Return the [X, Y] coordinate for the center point of the cell that contains the specified text.  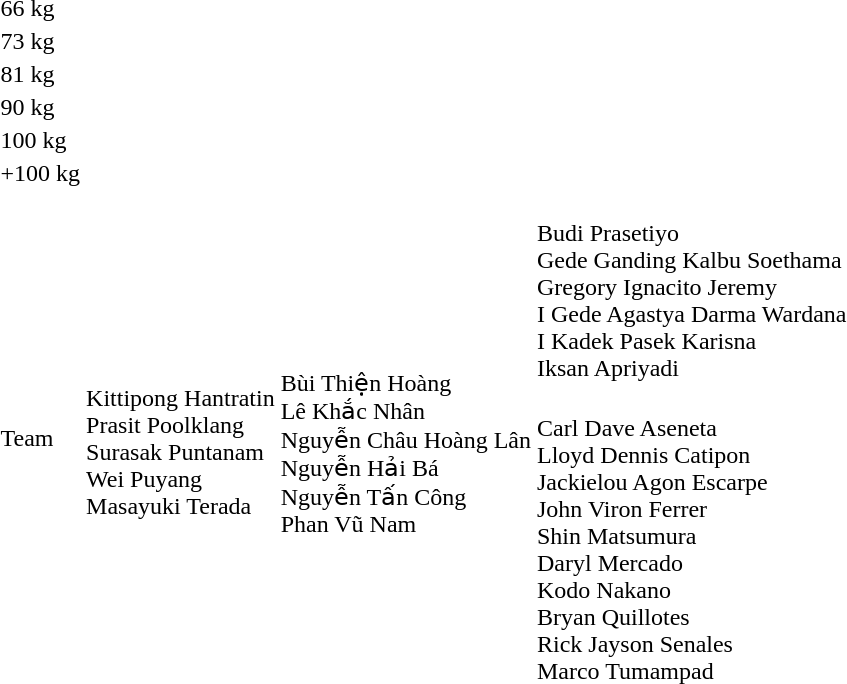
Budi PrasetiyoGede Ganding Kalbu SoethamaGregory Ignacito JeremyI Gede Agastya Darma WardanaI Kadek Pasek KarisnaIksan Apriyadi [691, 287]
